Extract the (x, y) coordinate from the center of the cell holding the provided text.  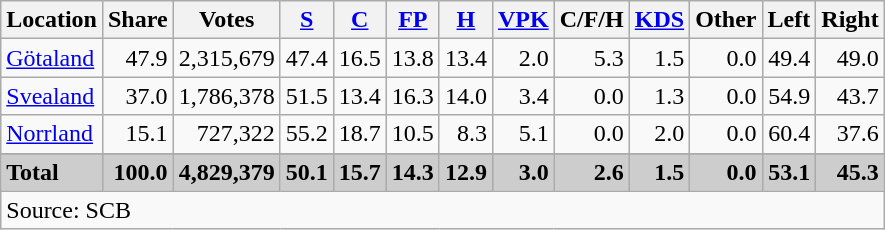
Source: SCB (442, 210)
Norrland (52, 134)
14.3 (412, 172)
VPK (523, 20)
45.3 (850, 172)
47.4 (306, 58)
S (306, 20)
Share (138, 20)
10.5 (412, 134)
18.7 (360, 134)
Right (850, 20)
4,829,379 (226, 172)
727,322 (226, 134)
Götaland (52, 58)
Votes (226, 20)
47.9 (138, 58)
16.3 (412, 96)
5.3 (592, 58)
Left (789, 20)
100.0 (138, 172)
15.7 (360, 172)
5.1 (523, 134)
KDS (659, 20)
49.4 (789, 58)
51.5 (306, 96)
54.9 (789, 96)
1.3 (659, 96)
37.6 (850, 134)
Total (52, 172)
Svealand (52, 96)
55.2 (306, 134)
C (360, 20)
50.1 (306, 172)
H (466, 20)
37.0 (138, 96)
60.4 (789, 134)
53.1 (789, 172)
2.6 (592, 172)
15.1 (138, 134)
1,786,378 (226, 96)
49.0 (850, 58)
FP (412, 20)
3.0 (523, 172)
13.8 (412, 58)
Location (52, 20)
14.0 (466, 96)
3.4 (523, 96)
8.3 (466, 134)
12.9 (466, 172)
2,315,679 (226, 58)
43.7 (850, 96)
C/F/H (592, 20)
16.5 (360, 58)
Other (726, 20)
